Pinpoint the cell where the given text exists, returning its [x, y] midpoint coordinate. 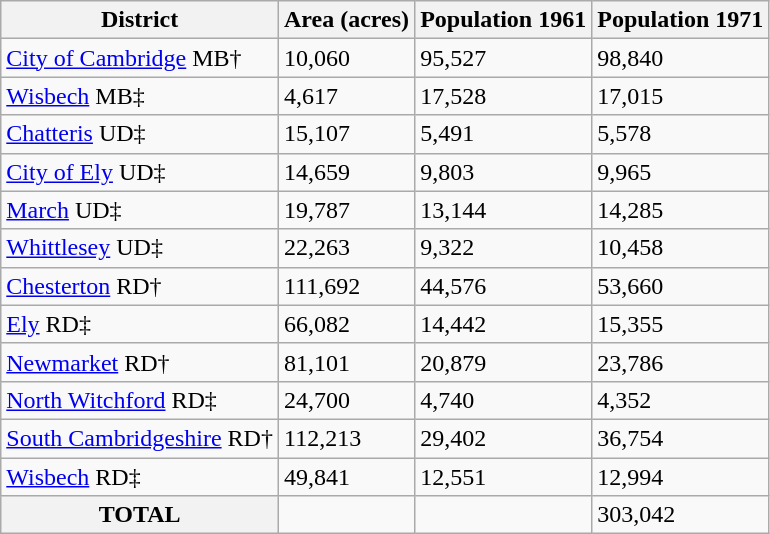
Wisbech RD‡ [140, 477]
Whittlesey UD‡ [140, 248]
South Cambridgeshire RD† [140, 438]
12,994 [680, 477]
17,528 [504, 96]
Chatteris UD‡ [140, 134]
4,617 [346, 96]
95,527 [504, 58]
Chesterton RD† [140, 286]
12,551 [504, 477]
9,803 [504, 172]
North Witchford RD‡ [140, 400]
10,458 [680, 248]
4,740 [504, 400]
15,355 [680, 324]
13,144 [504, 210]
District [140, 20]
9,965 [680, 172]
Ely RD‡ [140, 324]
49,841 [346, 477]
March UD‡ [140, 210]
5,491 [504, 134]
98,840 [680, 58]
Wisbech MB‡ [140, 96]
9,322 [504, 248]
19,787 [346, 210]
24,700 [346, 400]
City of Ely UD‡ [140, 172]
TOTAL [140, 515]
City of Cambridge MB† [140, 58]
Area (acres) [346, 20]
4,352 [680, 400]
20,879 [504, 362]
17,015 [680, 96]
10,060 [346, 58]
14,442 [504, 324]
29,402 [504, 438]
112,213 [346, 438]
14,285 [680, 210]
23,786 [680, 362]
Population 1971 [680, 20]
53,660 [680, 286]
111,692 [346, 286]
Population 1961 [504, 20]
36,754 [680, 438]
44,576 [504, 286]
14,659 [346, 172]
5,578 [680, 134]
303,042 [680, 515]
Newmarket RD† [140, 362]
15,107 [346, 134]
81,101 [346, 362]
22,263 [346, 248]
66,082 [346, 324]
